Output the (x, y) coordinate of the center of the cell containing the given text.  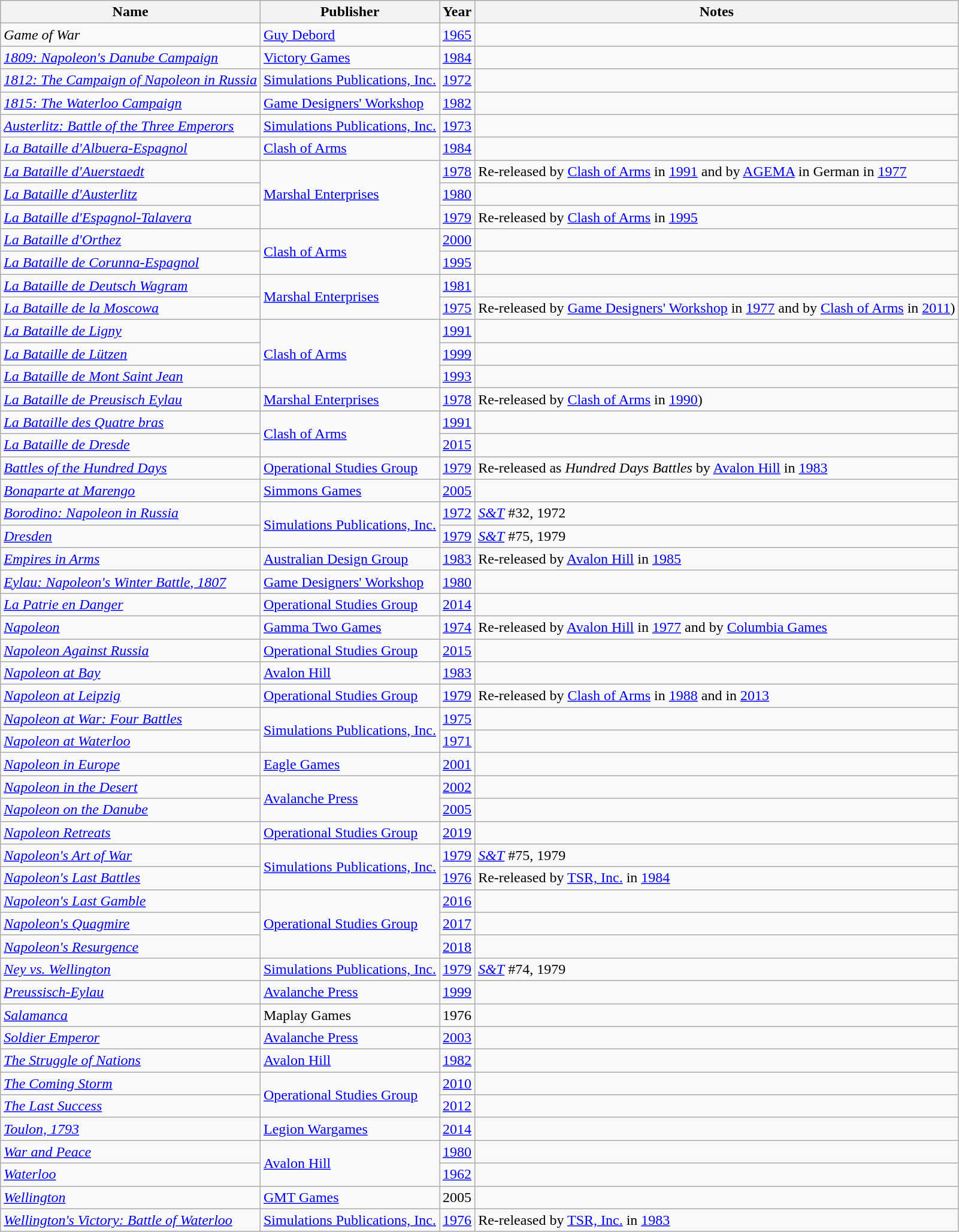
Borodino: Napoleon in Russia (131, 513)
Notes (716, 12)
La Bataille d'Austerlitz (131, 194)
Year (458, 12)
GMT Games (350, 1197)
Name (131, 12)
S&T #32, 1972 (716, 513)
La Bataille de Preusisch Eylau (131, 399)
Napoleon's Last Battles (131, 878)
La Bataille de Deutsch Wagram (131, 286)
La Bataille de Mont Saint Jean (131, 377)
Waterloo (131, 1175)
La Bataille d'Auerstaedt (131, 171)
Bonaparte at Marengo (131, 491)
2018 (458, 946)
Australian Design Group (350, 559)
Napoleon at Leipzig (131, 696)
Re-released by TSR, Inc. in 1983 (716, 1220)
1971 (458, 741)
Re-released by Clash of Arms in 1990) (716, 399)
Preussisch-Eylau (131, 992)
Wellington (131, 1197)
2003 (458, 1038)
Eylau: Napoleon's Winter Battle, 1807 (131, 582)
1974 (458, 627)
Napoleon's Resurgence (131, 946)
Re-released by TSR, Inc. in 1984 (716, 878)
La Bataille d'Orthez (131, 240)
Guy Debord (350, 35)
La Patrie en Danger (131, 604)
Simmons Games (350, 491)
2012 (458, 1106)
1993 (458, 377)
La Bataille de Ligny (131, 331)
2000 (458, 240)
Game of War (131, 35)
Re-released by Avalon Hill in 1977 and by Columbia Games (716, 627)
1981 (458, 286)
Re-released by Clash of Arms in 1988 and in 2013 (716, 696)
The Coming Storm (131, 1083)
Dresden (131, 536)
Empires in Arms (131, 559)
1962 (458, 1175)
2002 (458, 787)
S&T #74, 1979 (716, 969)
Napoleon on the Danube (131, 810)
1815: The Waterloo Campaign (131, 103)
Austerlitz: Battle of the Three Emperors (131, 126)
The Last Success (131, 1106)
Ney vs. Wellington (131, 969)
Battles of the Hundred Days (131, 468)
Napoleon's Last Gamble (131, 901)
Legion Wargames (350, 1129)
Wellington's Victory: Battle of Waterloo (131, 1220)
1809: Napoleon's Danube Campaign (131, 57)
Re-released as Hundred Days Battles by Avalon Hill in 1983 (716, 468)
Napoleon (131, 627)
2019 (458, 833)
La Bataille d'Espagnol-Talavera (131, 217)
Toulon, 1793 (131, 1129)
La Bataille de Lützen (131, 354)
La Bataille des Quatre bras (131, 422)
1995 (458, 262)
Napoleon in the Desert (131, 787)
2001 (458, 764)
Napoleon Retreats (131, 833)
Soldier Emperor (131, 1038)
1812: The Campaign of Napoleon in Russia (131, 80)
Publisher (350, 12)
Gamma Two Games (350, 627)
Napoleon's Art of War (131, 855)
2010 (458, 1083)
War and Peace (131, 1152)
2016 (458, 901)
Re-released by Game Designers' Workshop in 1977 and by Clash of Arms in 2011) (716, 308)
Victory Games (350, 57)
Maplay Games (350, 1015)
La Bataille d'Albuera-Espagnol (131, 149)
1965 (458, 35)
La Bataille de la Moscowa (131, 308)
Eagle Games (350, 764)
Napoleon at War: Four Battles (131, 719)
Napoleon Against Russia (131, 650)
Napoleon's Quagmire (131, 924)
Re-released by Clash of Arms in 1995 (716, 217)
The Struggle of Nations (131, 1061)
Salamanca (131, 1015)
Re-released by Avalon Hill in 1985 (716, 559)
Re-released by Clash of Arms in 1991 and by AGEMA in German in 1977 (716, 171)
Napoleon in Europe (131, 764)
2017 (458, 924)
Napoleon at Bay (131, 673)
Napoleon at Waterloo (131, 741)
La Bataille de Dresde (131, 445)
1973 (458, 126)
La Bataille de Corunna-Espagnol (131, 262)
